Determine the (X, Y) coordinate at the center of the cell enclosing the given text.  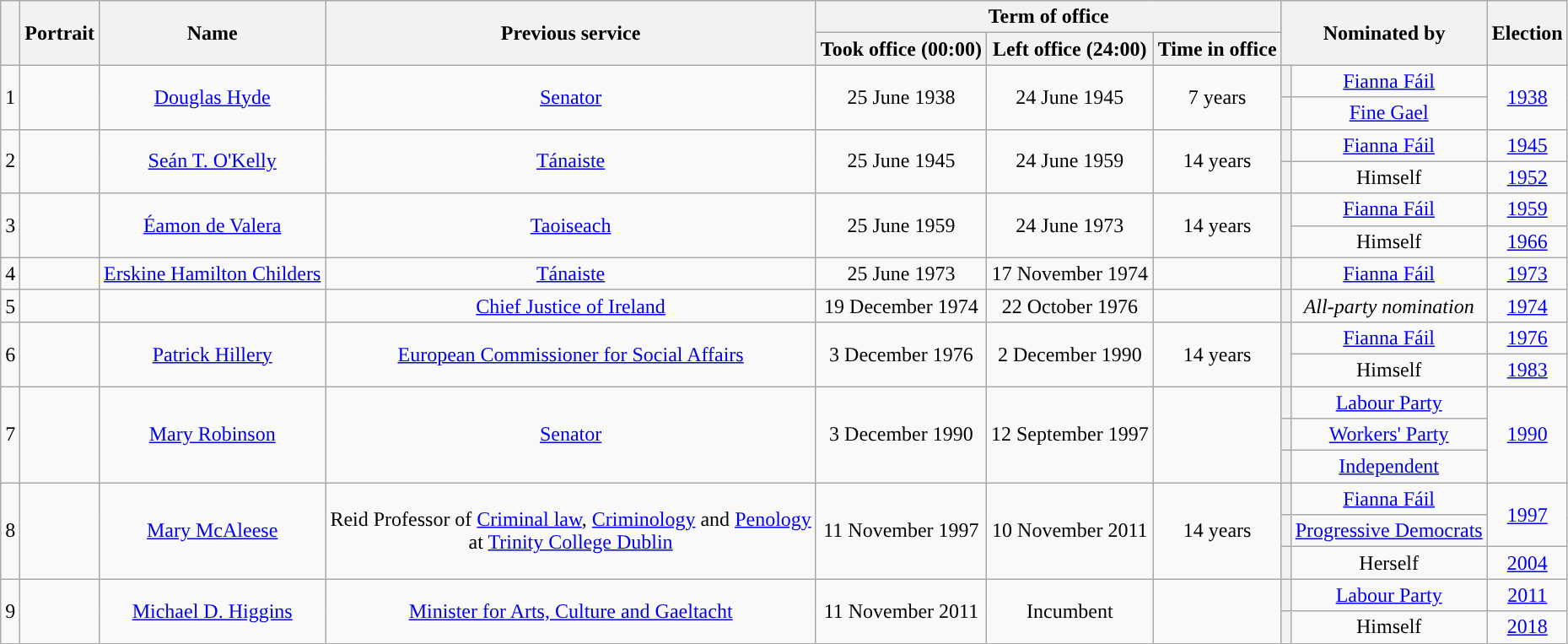
1973 (1527, 273)
11 November 1997 (901, 531)
Previous service (570, 33)
25 June 1945 (901, 161)
8 (10, 531)
2011 (1527, 595)
Election (1527, 33)
2004 (1527, 563)
Mary McAleese (212, 531)
1 (10, 97)
2 (10, 161)
Éamon de Valera (212, 225)
Patrick Hillery (212, 354)
12 September 1997 (1070, 435)
3 December 1990 (901, 435)
Independent (1388, 467)
1945 (1527, 145)
1959 (1527, 209)
Reid Professor of Criminal law, Criminology and Penologyat Trinity College Dublin (570, 531)
1966 (1527, 241)
Left office (24:00) (1070, 49)
7 (10, 435)
22 October 1976 (1070, 306)
2 December 1990 (1070, 354)
24 June 1945 (1070, 97)
Seán T. O'Kelly (212, 161)
Workers' Party (1388, 435)
1990 (1527, 435)
Mary Robinson (212, 435)
1974 (1527, 306)
1952 (1527, 177)
1997 (1527, 515)
3 December 1976 (901, 354)
Time in office (1217, 49)
2018 (1527, 627)
Herself (1388, 563)
24 June 1959 (1070, 161)
European Commissioner for Social Affairs (570, 354)
Chief Justice of Ireland (570, 306)
All-party nomination (1388, 306)
Portrait (60, 33)
9 (10, 611)
25 June 1959 (901, 225)
7 years (1217, 97)
Minister for Arts, Culture and Gaeltacht (570, 611)
1938 (1527, 97)
Term of office (1048, 17)
25 June 1973 (901, 273)
Incumbent (1070, 611)
3 (10, 225)
19 December 1974 (901, 306)
Progressive Democrats (1388, 531)
Name (212, 33)
Erskine Hamilton Childers (212, 273)
Taoiseach (570, 225)
24 June 1973 (1070, 225)
25 June 1938 (901, 97)
5 (10, 306)
1976 (1527, 338)
Fine Gael (1388, 113)
Douglas Hyde (212, 97)
11 November 2011 (901, 611)
Took office (00:00) (901, 49)
10 November 2011 (1070, 531)
6 (10, 354)
Nominated by (1384, 33)
1983 (1527, 370)
17 November 1974 (1070, 273)
4 (10, 273)
Michael D. Higgins (212, 611)
